Extract the [X, Y] coordinate from the center of the cell holding the provided text.  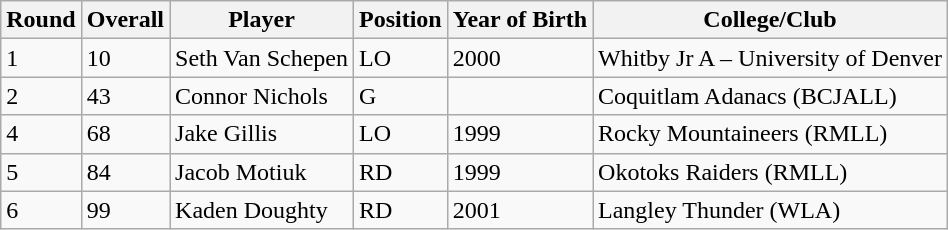
4 [41, 134]
5 [41, 172]
Overall [125, 20]
Seth Van Schepen [262, 58]
2000 [520, 58]
Rocky Mountaineers (RMLL) [770, 134]
Okotoks Raiders (RMLL) [770, 172]
43 [125, 96]
2 [41, 96]
Connor Nichols [262, 96]
Whitby Jr A – University of Denver [770, 58]
6 [41, 210]
Coquitlam Adanacs (BCJALL) [770, 96]
Position [401, 20]
99 [125, 210]
Round [41, 20]
Langley Thunder (WLA) [770, 210]
68 [125, 134]
2001 [520, 210]
Player [262, 20]
84 [125, 172]
Kaden Doughty [262, 210]
College/Club [770, 20]
Jacob Motiuk [262, 172]
Jake Gillis [262, 134]
Year of Birth [520, 20]
10 [125, 58]
1 [41, 58]
G [401, 96]
